Capture the cell that displays the provided text and extract its [x, y] central coordinate. 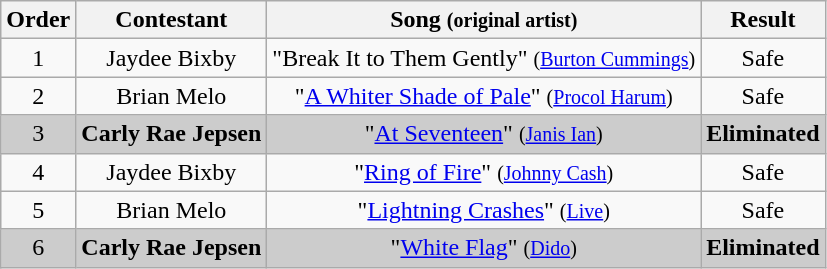
Result [763, 20]
Song (original artist) [484, 20]
"At Seventeen" (Janis Ian) [484, 134]
"White Flag" (Dido) [484, 248]
2 [38, 96]
3 [38, 134]
"Lightning Crashes" (Live) [484, 210]
"Ring of Fire" (Johnny Cash) [484, 172]
6 [38, 248]
4 [38, 172]
"A Whiter Shade of Pale" (Procol Harum) [484, 96]
Order [38, 20]
1 [38, 58]
"Break It to Them Gently" (Burton Cummings) [484, 58]
Contestant [172, 20]
5 [38, 210]
